Locate the cell with the specified text and output its (X, Y) center coordinate. 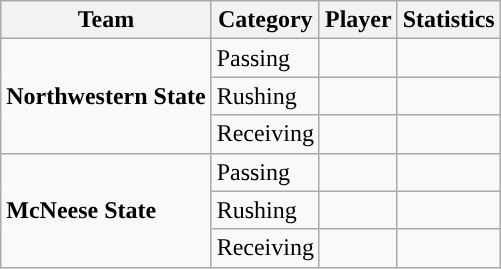
Category (265, 20)
Northwestern State (106, 96)
McNeese State (106, 210)
Player (358, 20)
Team (106, 20)
Statistics (448, 20)
